Capture the cell that displays the provided text and extract its (X, Y) central coordinate. 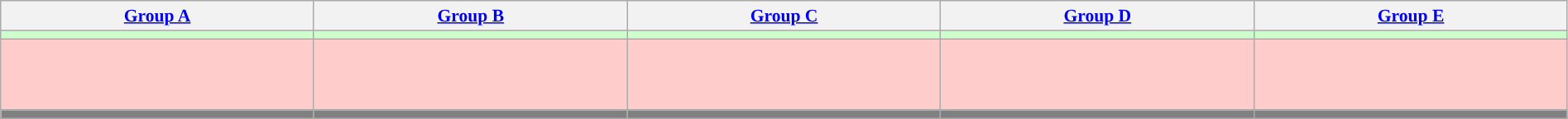
Group C (784, 16)
Group D (1097, 16)
Group E (1412, 16)
Group A (157, 16)
Group B (470, 16)
